Search for the cell housing the specified text and yield its (X, Y) center coordinate. 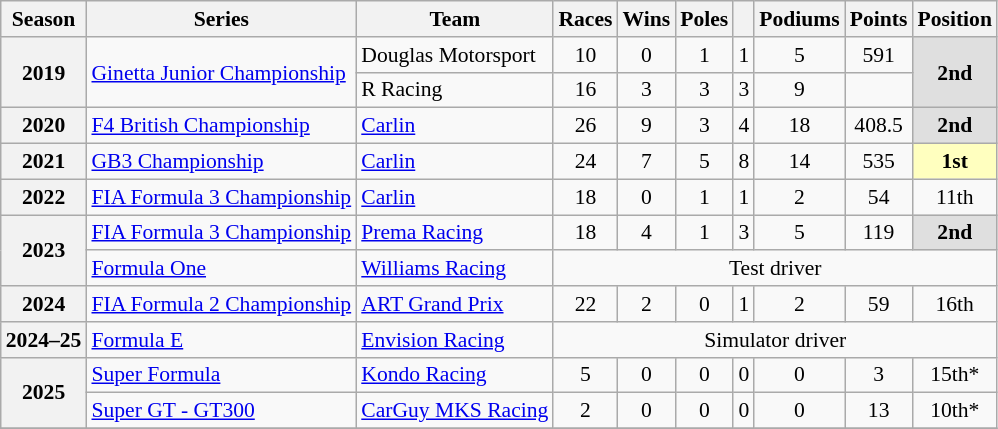
26 (585, 126)
Simulator driver (775, 340)
2021 (44, 162)
Points (879, 19)
Series (221, 19)
Races (585, 19)
Podiums (800, 19)
54 (879, 197)
2020 (44, 126)
Douglas Motorsport (454, 55)
11th (954, 197)
591 (879, 55)
ART Grand Prix (454, 304)
2019 (44, 72)
16 (585, 90)
59 (879, 304)
Formula E (221, 340)
CarGuy MKS Racing (454, 411)
2022 (44, 197)
Kondo Racing (454, 375)
7 (647, 162)
Team (454, 19)
15th* (954, 375)
Season (44, 19)
R Racing (454, 90)
10th* (954, 411)
408.5 (879, 126)
119 (879, 233)
2024–25 (44, 340)
Wins (647, 19)
Super Formula (221, 375)
F4 British Championship (221, 126)
22 (585, 304)
2024 (44, 304)
16th (954, 304)
Williams Racing (454, 269)
8 (744, 162)
10 (585, 55)
GB3 Championship (221, 162)
Ginetta Junior Championship (221, 72)
2023 (44, 250)
FIA Formula 2 Championship (221, 304)
24 (585, 162)
Test driver (775, 269)
1st (954, 162)
Envision Racing (454, 340)
535 (879, 162)
Poles (704, 19)
Super GT - GT300 (221, 411)
2025 (44, 392)
Position (954, 19)
14 (800, 162)
13 (879, 411)
Prema Racing (454, 233)
Formula One (221, 269)
